Pinpoint the cell where the given text exists, returning its (x, y) midpoint coordinate. 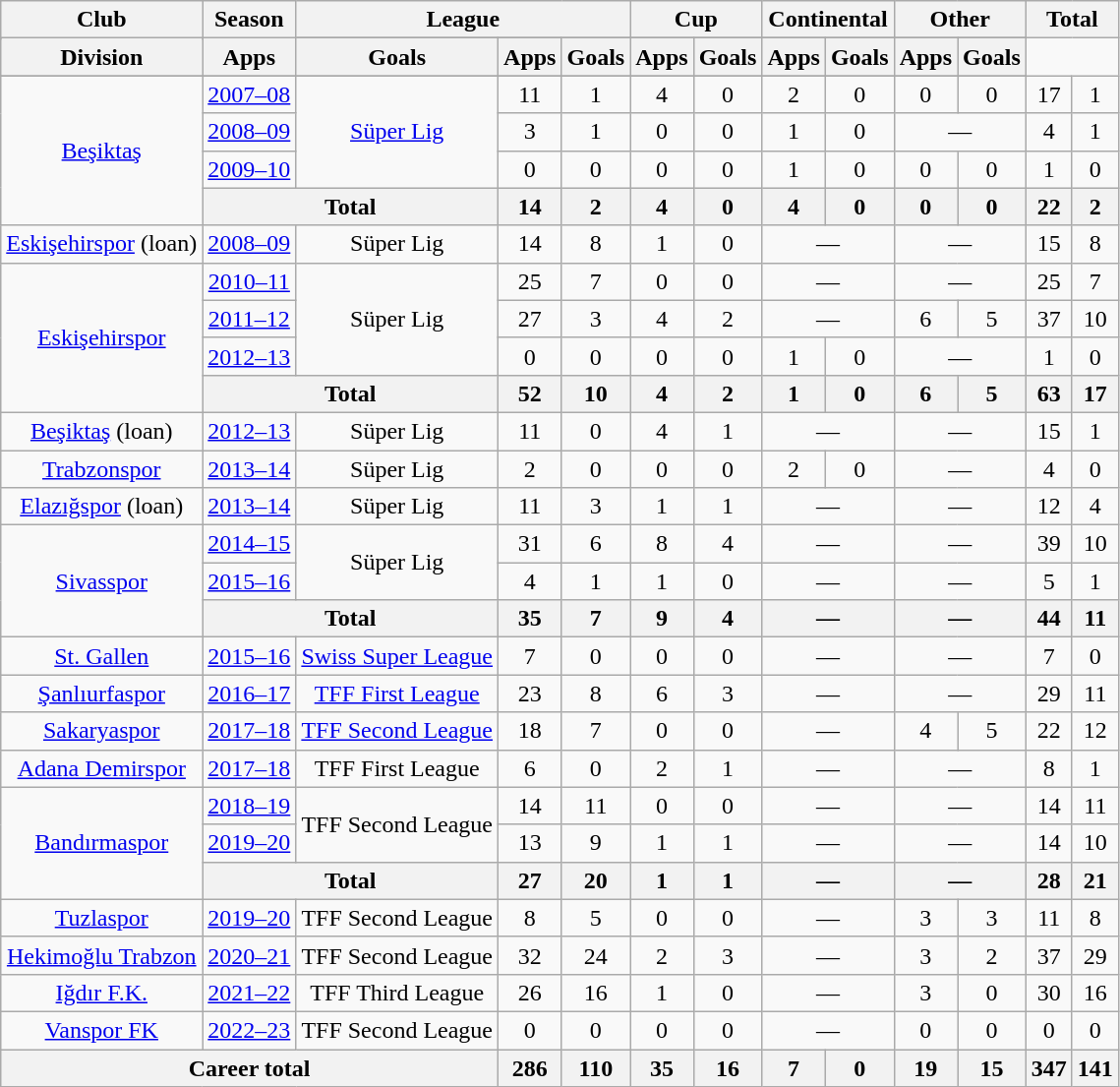
24 (596, 955)
286 (530, 1067)
20 (596, 880)
Şanlıurfaspor (102, 694)
63 (1048, 393)
Season (250, 20)
Iğdır F.K. (102, 993)
18 (530, 731)
39 (1048, 544)
Sakaryaspor (102, 731)
Beşiktaş (loan) (102, 431)
347 (1048, 1067)
Elazığspor (loan) (102, 507)
Continental (828, 20)
52 (530, 393)
Club (102, 20)
2016–17 (250, 694)
26 (530, 993)
31 (530, 544)
Division (102, 57)
Trabzonspor (102, 469)
Bandırmaspor (102, 843)
Beşiktaş (102, 151)
Adana Demirspor (102, 768)
Hekimoğlu Trabzon (102, 955)
Tuzlaspor (102, 918)
2009–10 (250, 169)
2018–19 (250, 806)
2014–15 (250, 544)
Vanspor FK (102, 1030)
19 (925, 1067)
2021–22 (250, 993)
Career total (250, 1067)
2007–08 (250, 94)
28 (1048, 880)
110 (596, 1067)
30 (1048, 993)
Cup (696, 20)
2011–12 (250, 319)
Eskişehirspor (loan) (102, 244)
Other (960, 20)
Eskişehirspor (102, 337)
Sivasspor (102, 581)
2010–11 (250, 281)
League (463, 20)
St. Gallen (102, 656)
2022–23 (250, 1030)
Swiss Super League (397, 656)
TFF Third League (397, 993)
23 (530, 694)
13 (530, 843)
2020–21 (250, 955)
141 (1095, 1067)
32 (530, 955)
21 (1095, 880)
44 (1048, 619)
